For the text-containing cell, return its midpoint in [X, Y] coordinate format. 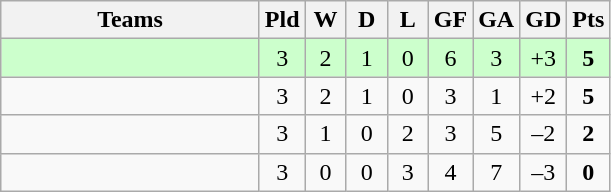
–3 [544, 172]
L [408, 20]
Teams [130, 20]
GF [450, 20]
6 [450, 58]
GA [496, 20]
4 [450, 172]
–2 [544, 134]
Pld [282, 20]
7 [496, 172]
GD [544, 20]
Pts [588, 20]
D [366, 20]
+2 [544, 96]
+3 [544, 58]
W [326, 20]
